Scan for the cell matching the given text and deliver its [X, Y] coordinate at center. 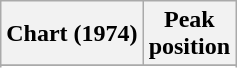
Peakposition [189, 34]
Chart (1974) [72, 34]
